Find where the given text appears and provide that cell's center as [X, Y] coordinate. 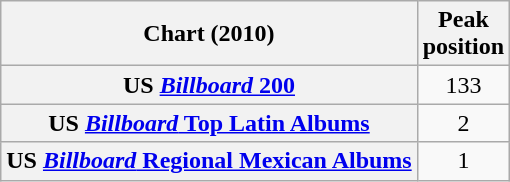
Chart (2010) [209, 34]
133 [463, 85]
US Billboard Regional Mexican Albums [209, 161]
2 [463, 123]
Peak position [463, 34]
US Billboard 200 [209, 85]
1 [463, 161]
US Billboard Top Latin Albums [209, 123]
